Determine the [X, Y] coordinate at the center of the cell enclosing the given text.  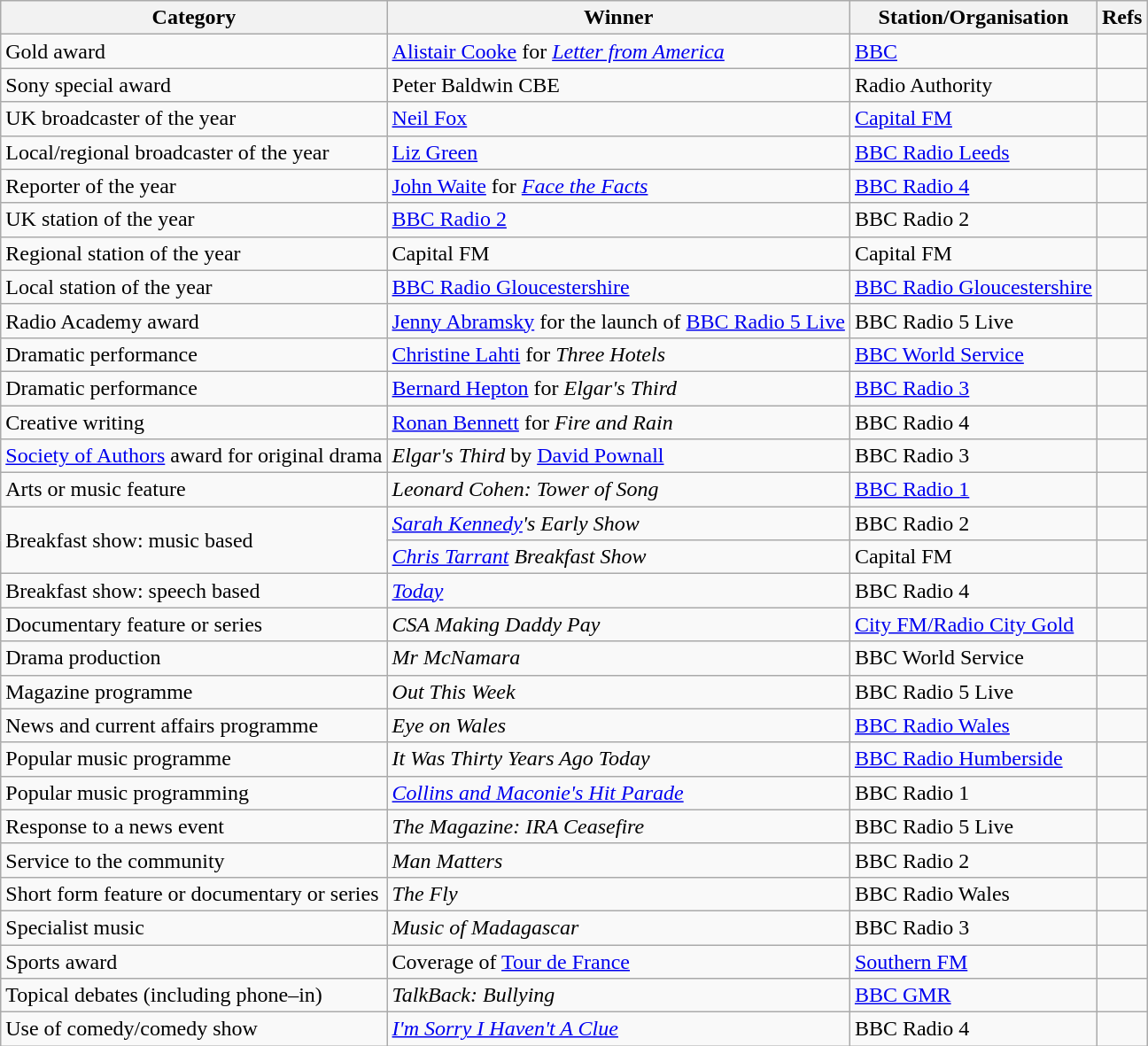
BBC GMR [973, 996]
Out This Week [618, 692]
Gold award [194, 51]
Response to a news event [194, 826]
Breakfast show: music based [194, 540]
Alistair Cooke for Letter from America [618, 51]
Mr McNamara [618, 658]
Reporter of the year [194, 186]
Regional station of the year [194, 253]
The Fly [618, 894]
Jenny Abramsky for the launch of BBC Radio 5 Live [618, 321]
Today [618, 591]
Refs [1121, 18]
It Was Thirty Years Ago Today [618, 759]
Topical debates (including phone–in) [194, 996]
Radio Academy award [194, 321]
Service to the community [194, 860]
Society of Authors award for original drama [194, 456]
Collins and Maconie's Hit Parade [618, 793]
Drama production [194, 658]
Neil Fox [618, 119]
Local/regional broadcaster of the year [194, 152]
Christine Lahti for Three Hotels [618, 354]
Creative writing [194, 422]
TalkBack: Bullying [618, 996]
Local station of the year [194, 287]
Breakfast show: speech based [194, 591]
BBC Radio Humberside [973, 759]
Man Matters [618, 860]
Eye on Wales [618, 725]
City FM/Radio City Gold [973, 624]
UK broadcaster of the year [194, 119]
Southern FM [973, 961]
Ronan Bennett for Fire and Rain [618, 422]
Radio Authority [973, 85]
Sony special award [194, 85]
News and current affairs programme [194, 725]
BBC [973, 51]
Station/Organisation [973, 18]
Music of Madagascar [618, 927]
Popular music programme [194, 759]
Elgar's Third by David Pownall [618, 456]
Coverage of Tour de France [618, 961]
Liz Green [618, 152]
Documentary feature or series [194, 624]
Chris Tarrant Breakfast Show [618, 557]
Sarah Kennedy's Early Show [618, 523]
Use of comedy/comedy show [194, 1029]
I'm Sorry I Haven't A Clue [618, 1029]
Specialist music [194, 927]
Magazine programme [194, 692]
Category [194, 18]
Sports award [194, 961]
BBC Radio Leeds [973, 152]
Bernard Hepton for Elgar's Third [618, 388]
Arts or music feature [194, 490]
The Magazine: IRA Ceasefire [618, 826]
Winner [618, 18]
CSA Making Daddy Pay [618, 624]
Leonard Cohen: Tower of Song [618, 490]
John Waite for Face the Facts [618, 186]
Short form feature or documentary or series [194, 894]
Peter Baldwin CBE [618, 85]
UK station of the year [194, 220]
Popular music programming [194, 793]
